Identify which cell holds the provided text, then report its (x, y) central coordinate. 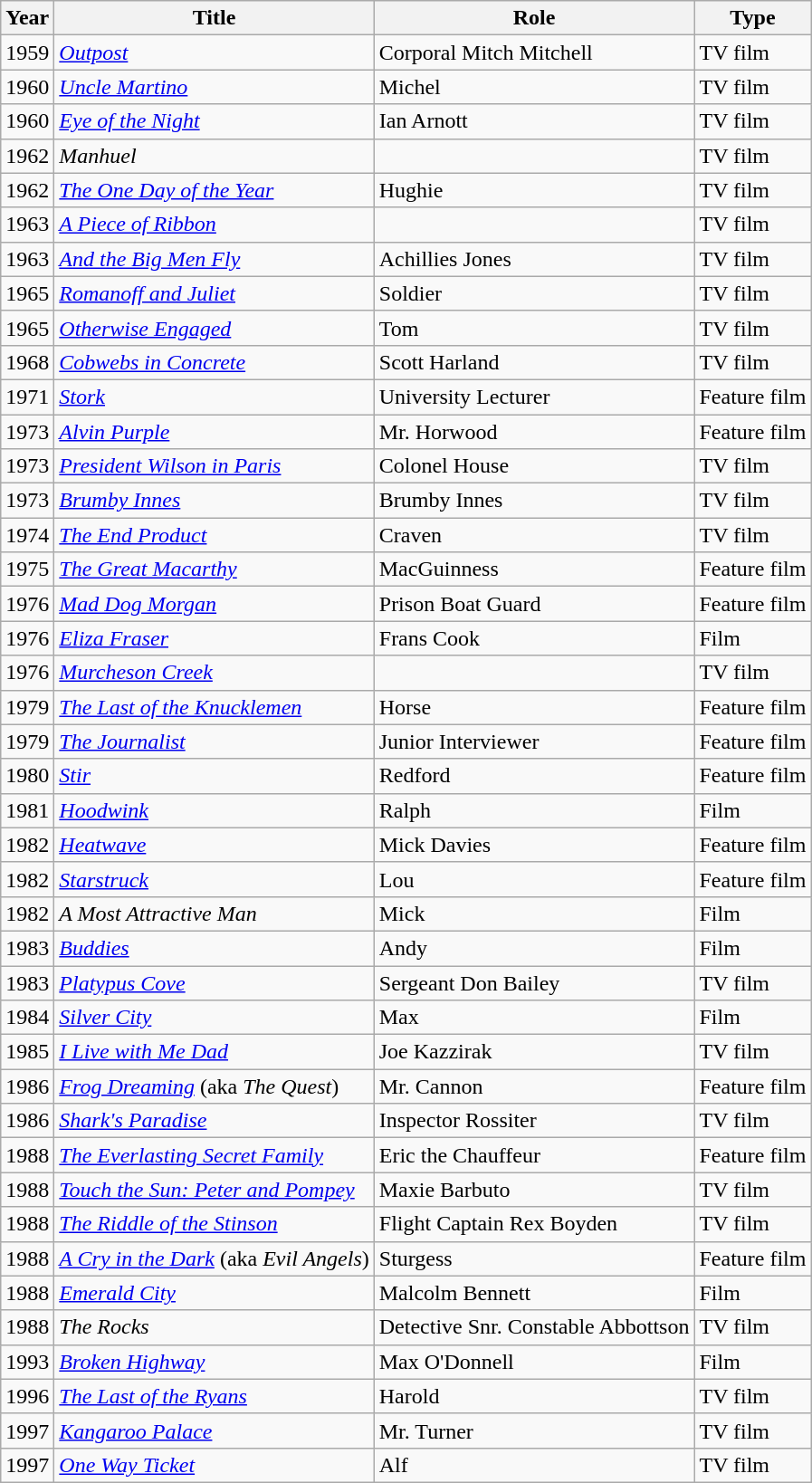
Eliza Fraser (214, 638)
The Everlasting Secret Family (214, 1155)
Junior Interviewer (534, 741)
Frans Cook (534, 638)
Frog Dreaming (aka The Quest) (214, 1086)
The One Day of the Year (214, 190)
Touch the Sun: Peter and Pompey (214, 1190)
Manhuel (214, 156)
1993 (27, 1362)
Joe Kazzirak (534, 1052)
The Last of the Ryans (214, 1396)
1996 (27, 1396)
1981 (27, 810)
Stir (214, 776)
1980 (27, 776)
The Journalist (214, 741)
Type (753, 18)
Mad Dog Morgan (214, 604)
Maxie Barbuto (534, 1190)
One Way Ticket (214, 1465)
The Riddle of the Stinson (214, 1224)
Role (534, 18)
Kangaroo Palace (214, 1430)
Eric the Chauffeur (534, 1155)
Horse (534, 707)
Inspector Rossiter (534, 1121)
Achillies Jones (534, 259)
Harold (534, 1396)
University Lecturer (534, 397)
Detective Snr. Constable Abbottson (534, 1327)
Tom (534, 328)
Alvin Purple (214, 432)
Andy (534, 948)
A Cry in the Dark (aka Evil Angels) (214, 1258)
Prison Boat Guard (534, 604)
1959 (27, 53)
MacGuinness (534, 569)
Flight Captain Rex Boyden (534, 1224)
The End Product (214, 535)
Corporal Mitch Mitchell (534, 53)
Starstruck (214, 879)
Alf (534, 1465)
1971 (27, 397)
Redford (534, 776)
1975 (27, 569)
Shark's Paradise (214, 1121)
Lou (534, 879)
Michel (534, 87)
Emerald City (214, 1293)
Platypus Cove (214, 982)
Ralph (534, 810)
Malcolm Bennett (534, 1293)
Craven (534, 535)
Outpost (214, 53)
Buddies (214, 948)
Uncle Martino (214, 87)
1985 (27, 1052)
Mr. Cannon (534, 1086)
Mick (534, 914)
Mr. Turner (534, 1430)
A Most Attractive Man (214, 914)
Eye of the Night (214, 121)
Mick Davies (534, 845)
Otherwise Engaged (214, 328)
Soldier (534, 293)
And the Big Men Fly (214, 259)
The Great Macarthy (214, 569)
President Wilson in Paris (214, 466)
Hoodwink (214, 810)
I Live with Me Dad (214, 1052)
1974 (27, 535)
A Piece of Ribbon (214, 225)
Cobwebs in Concrete (214, 362)
Murcheson Creek (214, 673)
Hughie (534, 190)
Mr. Horwood (534, 432)
Sturgess (534, 1258)
Colonel House (534, 466)
Year (27, 18)
1968 (27, 362)
Silver City (214, 1018)
Ian Arnott (534, 121)
Title (214, 18)
Max O'Donnell (534, 1362)
Broken Highway (214, 1362)
Stork (214, 397)
Romanoff and Juliet (214, 293)
Max (534, 1018)
The Rocks (214, 1327)
Heatwave (214, 845)
The Last of the Knucklemen (214, 707)
1984 (27, 1018)
Scott Harland (534, 362)
Sergeant Don Bailey (534, 982)
